For the text-containing cell, return its midpoint in [X, Y] coordinate format. 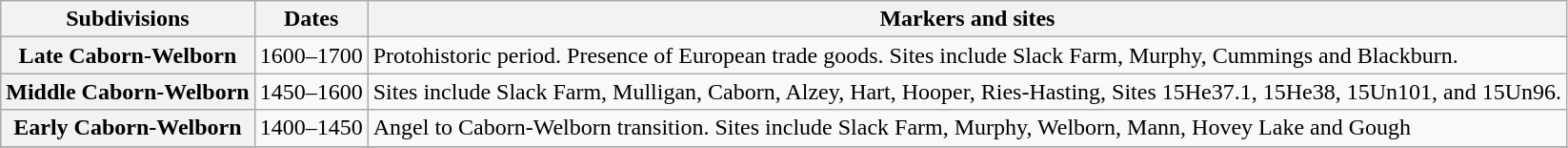
Protohistoric period. Presence of European trade goods. Sites include Slack Farm, Murphy, Cummings and Blackburn. [967, 55]
Dates [311, 19]
Sites include Slack Farm, Mulligan, Caborn, Alzey, Hart, Hooper, Ries-Hasting, Sites 15He37.1, 15He38, 15Un101, and 15Un96. [967, 92]
Subdivisions [128, 19]
Angel to Caborn-Welborn transition. Sites include Slack Farm, Murphy, Welborn, Mann, Hovey Lake and Gough [967, 128]
Late Caborn-Welborn [128, 55]
1600–1700 [311, 55]
Markers and sites [967, 19]
1400–1450 [311, 128]
Middle Caborn-Welborn [128, 92]
Early Caborn-Welborn [128, 128]
1450–1600 [311, 92]
